From the cell containing the given text, extract its center point as [x, y] coordinate. 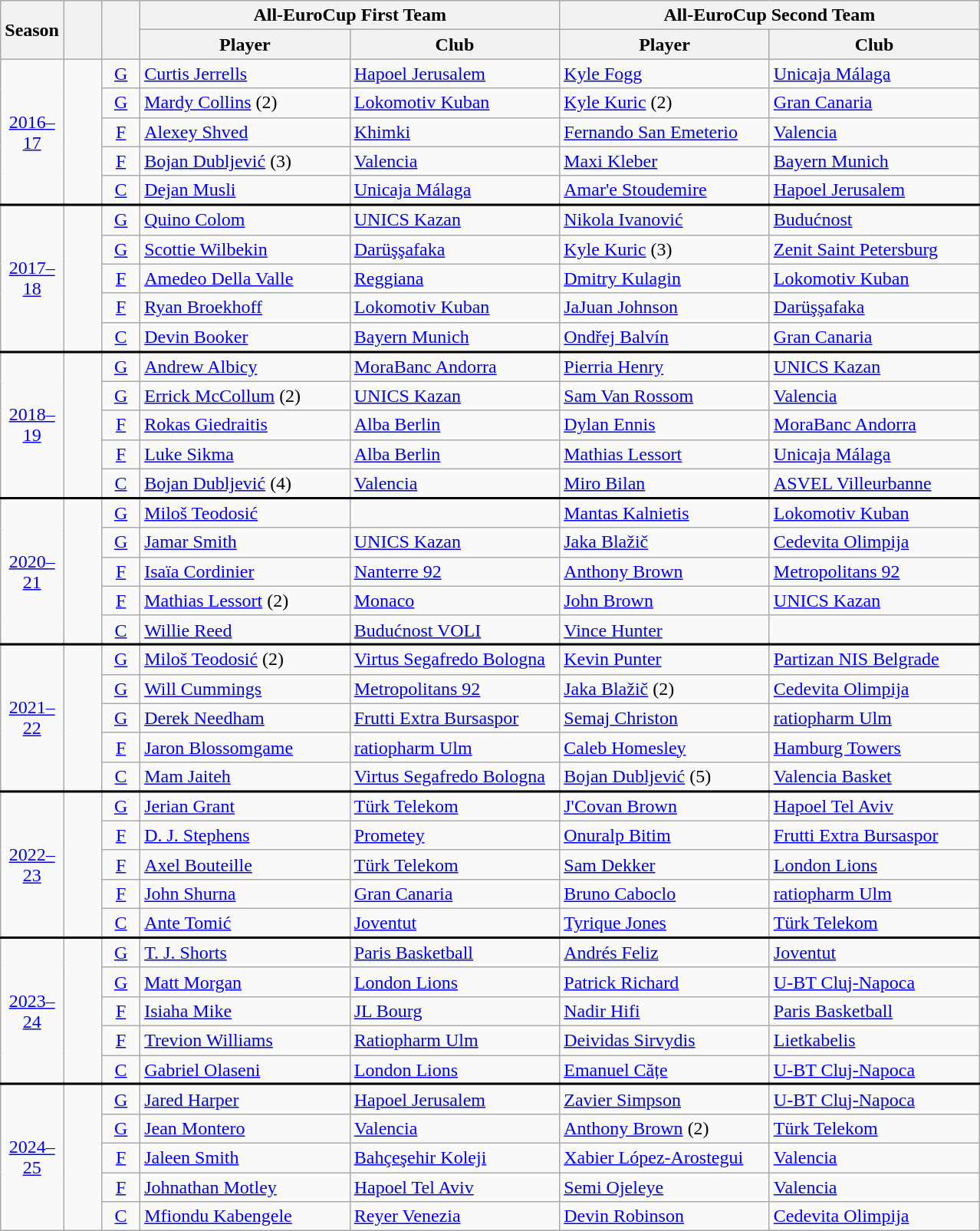
Mardy Collins (2) [245, 103]
Semi Ojeleye [665, 1187]
Bahçeşehir Koleji [455, 1157]
Trevion Williams [245, 1040]
Will Cummings [245, 689]
Andrés Feliz [665, 953]
Miloš Teodosić [245, 512]
2017–18 [32, 278]
Patrick Richard [665, 982]
Errick McCollum (2) [245, 396]
Deividas Sirvydis [665, 1040]
Jaleen Smith [245, 1157]
2021–22 [32, 718]
Jean Montero [245, 1128]
Isaïa Cordinier [245, 571]
Jerian Grant [245, 805]
Rokas Giedraitis [245, 425]
Bojan Dubljević (5) [665, 776]
Budućnost VOLI [455, 630]
Jamar Smith [245, 542]
T. J. Shorts [245, 953]
Sam Dekker [665, 864]
ASVEL Villeurbanne [874, 483]
Kyle Kuric (3) [665, 249]
Dejan Musli [245, 190]
2020–21 [32, 571]
Mantas Kalnietis [665, 512]
Derek Needham [245, 718]
Johnathan Motley [245, 1187]
Vince Hunter [665, 630]
Ratiopharm Ulm [455, 1040]
Mathias Lessort [665, 454]
Gabriel Olaseni [245, 1070]
Pierria Henry [665, 367]
Bojan Dubljević (3) [245, 161]
2016–17 [32, 132]
2024–25 [32, 1158]
Mfiondu Kabengele [245, 1216]
Kyle Kuric (2) [665, 103]
Budućnost [874, 219]
All-EuroCup Second Team [770, 15]
Kevin Punter [665, 660]
Mathias Lessort (2) [245, 601]
Miloš Teodosić (2) [245, 660]
Scottie Wilbekin [245, 249]
Jaka Blažič [665, 542]
JaJuan Johnson [665, 308]
Prometey [455, 835]
Tyrique Jones [665, 923]
Matt Morgan [245, 982]
Luke Sikma [245, 454]
John Brown [665, 601]
Andrew Albicy [245, 367]
Devin Robinson [665, 1216]
Season [32, 30]
Xabier López-Arostegui [665, 1157]
Miro Bilan [665, 483]
Quino Colom [245, 219]
Jared Harper [245, 1100]
Ryan Broekhoff [245, 308]
Devin Booker [245, 337]
Jaka Blažič (2) [665, 689]
Kyle Fogg [665, 74]
Onuralp Bitim [665, 835]
D. J. Stephens [245, 835]
Bojan Dubljević (4) [245, 483]
Khimki [455, 132]
2023–24 [32, 1011]
Maxi Kleber [665, 161]
Bruno Caboclo [665, 894]
Dylan Ennis [665, 425]
Hamburg Towers [874, 747]
Reggiana [455, 278]
J'Covan Brown [665, 805]
Reyer Venezia [455, 1216]
2022–23 [32, 864]
Zavier Simpson [665, 1100]
Caleb Homesley [665, 747]
Ante Tomić [245, 923]
Emanuel Cățe [665, 1070]
Nadir Hifi [665, 1011]
Monaco [455, 601]
Valencia Basket [874, 776]
Amar'e Stoudemire [665, 190]
Lietkabelis [874, 1040]
Anthony Brown [665, 571]
All-EuroCup First Team [350, 15]
Alexey Shved [245, 132]
John Shurna [245, 894]
Fernando San Emeterio [665, 132]
Semaj Christon [665, 718]
Jaron Blossomgame [245, 747]
Partizan NIS Belgrade [874, 660]
Axel Bouteille [245, 864]
Dmitry Kulagin [665, 278]
Mam Jaiteh [245, 776]
Nanterre 92 [455, 571]
2018–19 [32, 425]
Curtis Jerrells [245, 74]
Amedeo Della Valle [245, 278]
Isiaha Mike [245, 1011]
Willie Reed [245, 630]
Ondřej Balvín [665, 337]
JL Bourg [455, 1011]
Nikola Ivanović [665, 219]
Zenit Saint Petersburg [874, 249]
Anthony Brown (2) [665, 1128]
Sam Van Rossom [665, 396]
